Locate the cell with the specified text and output its (x, y) center coordinate. 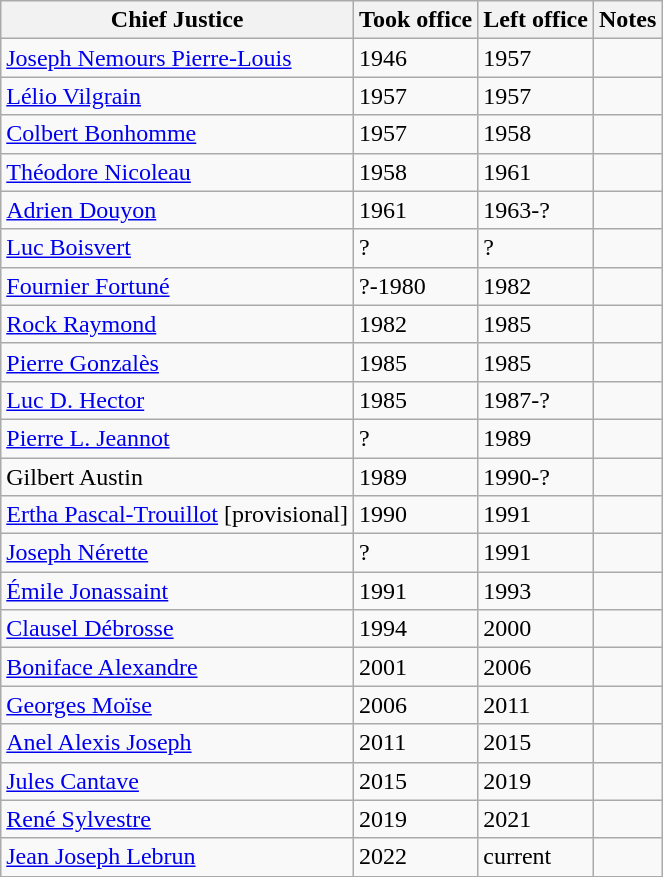
Georges Moïse (178, 705)
1963-? (536, 210)
Joseph Nemours Pierre-Louis (178, 58)
Jules Cantave (178, 781)
1987-? (536, 400)
Luc Boisvert (178, 248)
Chief Justice (178, 20)
Gilbert Austin (178, 477)
Émile Jonassaint (178, 591)
Théodore Nicoleau (178, 172)
Clausel Débrosse (178, 629)
Lélio Vilgrain (178, 96)
2021 (536, 819)
2001 (416, 667)
Rock Raymond (178, 324)
2022 (416, 857)
René Sylvestre (178, 819)
Took office (416, 20)
Joseph Nérette (178, 553)
Jean Joseph Lebrun (178, 857)
Fournier Fortuné (178, 286)
Left office (536, 20)
Adrien Douyon (178, 210)
1990 (416, 515)
Ertha Pascal-Trouillot [provisional] (178, 515)
Colbert Bonhomme (178, 134)
Notes (627, 20)
Pierre Gonzalès (178, 362)
1946 (416, 58)
Luc D. Hector (178, 400)
2000 (536, 629)
Pierre L. Jeannot (178, 438)
1990-? (536, 477)
current (536, 857)
1993 (536, 591)
Boniface Alexandre (178, 667)
1994 (416, 629)
Anel Alexis Joseph (178, 743)
?-1980 (416, 286)
